Pinpoint the cell where the given text exists, returning its (x, y) midpoint coordinate. 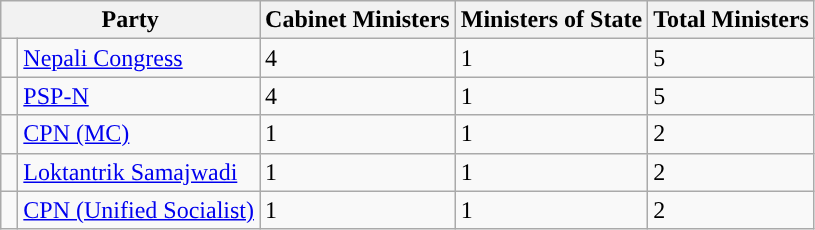
Loktantrik Samajwadi (139, 172)
PSP-N (139, 96)
Nepali Congress (139, 58)
Party (130, 20)
Ministers of State (551, 20)
Total Ministers (732, 20)
CPN (MC) (139, 134)
CPN (Unified Socialist) (139, 210)
Cabinet Ministers (358, 20)
